Locate the cell with the specified text and output its [x, y] center coordinate. 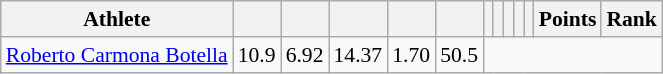
14.37 [358, 55]
Roberto Carmona Botella [117, 55]
Athlete [117, 19]
50.5 [459, 55]
10.9 [257, 55]
6.92 [305, 55]
Points [568, 19]
Rank [632, 19]
1.70 [411, 55]
